Return the [x, y] coordinate for the center point of the cell that contains the specified text.  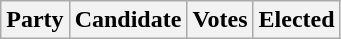
Party [35, 20]
Votes [220, 20]
Candidate [128, 20]
Elected [296, 20]
